Identify which cell holds the provided text, then report its (x, y) central coordinate. 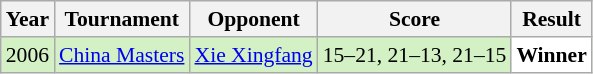
China Masters (122, 55)
Result (552, 19)
2006 (28, 55)
Opponent (253, 19)
Xie Xingfang (253, 55)
15–21, 21–13, 21–15 (415, 55)
Score (415, 19)
Winner (552, 55)
Tournament (122, 19)
Year (28, 19)
